Determine the [X, Y] coordinate at the center of the cell enclosing the given text.  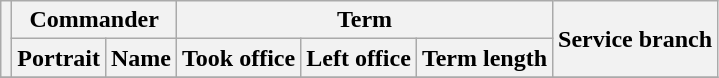
Portrait [59, 58]
Name [140, 58]
Service branch [636, 39]
Term length [484, 58]
Term [365, 20]
Took office [239, 58]
Commander [94, 20]
Left office [359, 58]
